Find where the given text appears and provide that cell's center as [x, y] coordinate. 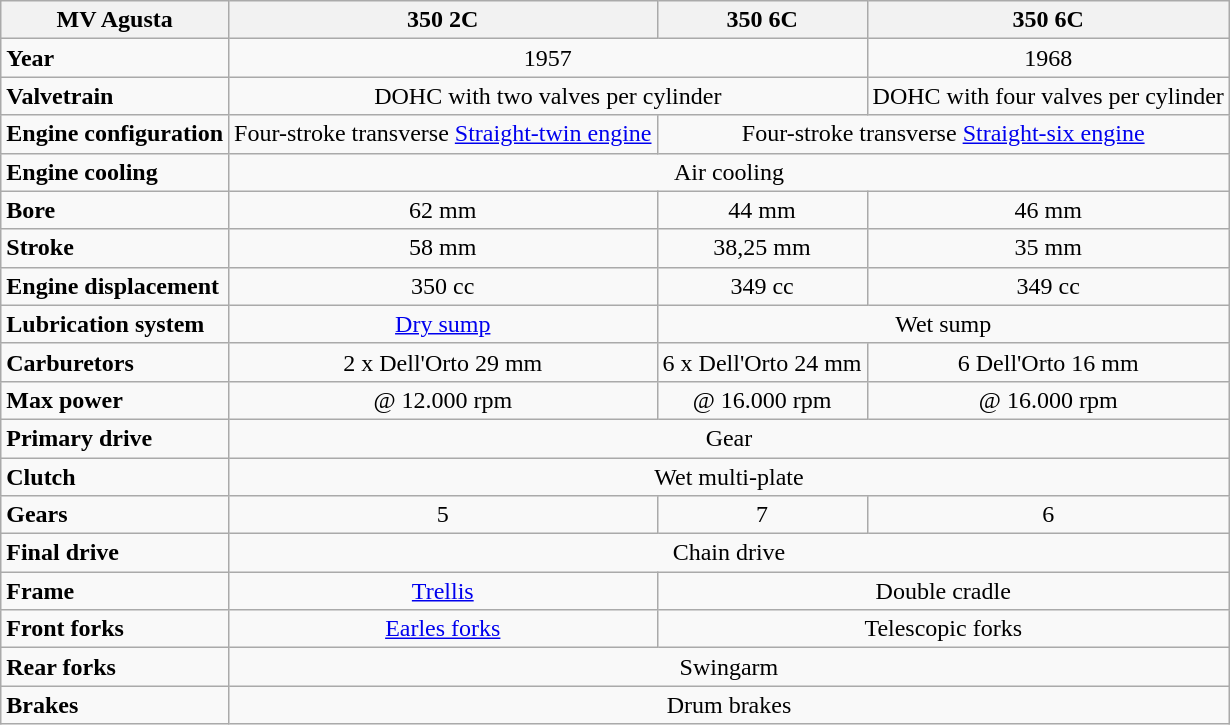
6 Dell'Orto 16 mm [1048, 362]
Chain drive [730, 553]
2 x Dell'Orto 29 mm [444, 362]
Rear forks [115, 667]
6 x Dell'Orto 24 mm [762, 362]
Stroke [115, 248]
44 mm [762, 210]
Gears [115, 515]
Telescopic forks [943, 629]
58 mm [444, 248]
Gear [730, 438]
Frame [115, 591]
Air cooling [730, 172]
Swingarm [730, 667]
35 mm [1048, 248]
Max power [115, 400]
1957 [548, 58]
7 [762, 515]
@ 12.000 rpm [444, 400]
5 [444, 515]
38,25 mm [762, 248]
62 mm [444, 210]
Earles forks [444, 629]
Year [115, 58]
350 cc [444, 286]
Engine displacement [115, 286]
Brakes [115, 705]
DOHC with two valves per cylinder [548, 96]
350 2C [444, 20]
Carburetors [115, 362]
Drum brakes [730, 705]
Lubrication system [115, 324]
Dry sump [444, 324]
DOHC with four valves per cylinder [1048, 96]
Four-stroke transverse Straight-twin engine [444, 134]
Wet multi-plate [730, 477]
Engine configuration [115, 134]
Clutch [115, 477]
Trellis [444, 591]
Final drive [115, 553]
Valvetrain [115, 96]
46 mm [1048, 210]
Engine cooling [115, 172]
Wet sump [943, 324]
Double cradle [943, 591]
Bore [115, 210]
1968 [1048, 58]
MV Agusta [115, 20]
6 [1048, 515]
Primary drive [115, 438]
Front forks [115, 629]
Four-stroke transverse Straight-six engine [943, 134]
